Pinpoint the cell where the given text exists, returning its (X, Y) midpoint coordinate. 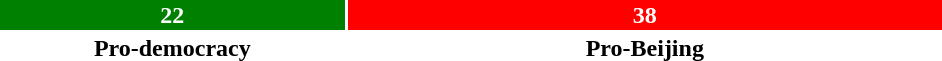
38 (645, 15)
22 (172, 15)
